Determine the (x, y) coordinate at the center of the cell enclosing the given text.  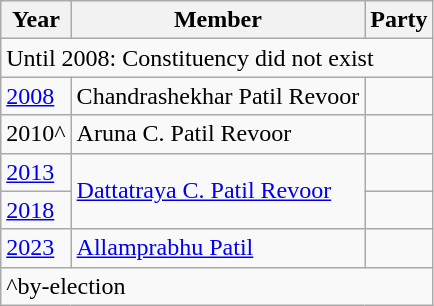
Party (399, 20)
Until 2008: Constituency did not exist (217, 58)
Chandrashekhar Patil Revoor (218, 96)
^by-election (217, 286)
2023 (36, 248)
Dattatraya C. Patil Revoor (218, 191)
Member (218, 20)
Aruna C. Patil Revoor (218, 134)
Year (36, 20)
Allamprabhu Patil (218, 248)
2008 (36, 96)
2013 (36, 172)
2010^ (36, 134)
2018 (36, 210)
